Return the (X, Y) coordinate for the center point of the cell that contains the specified text.  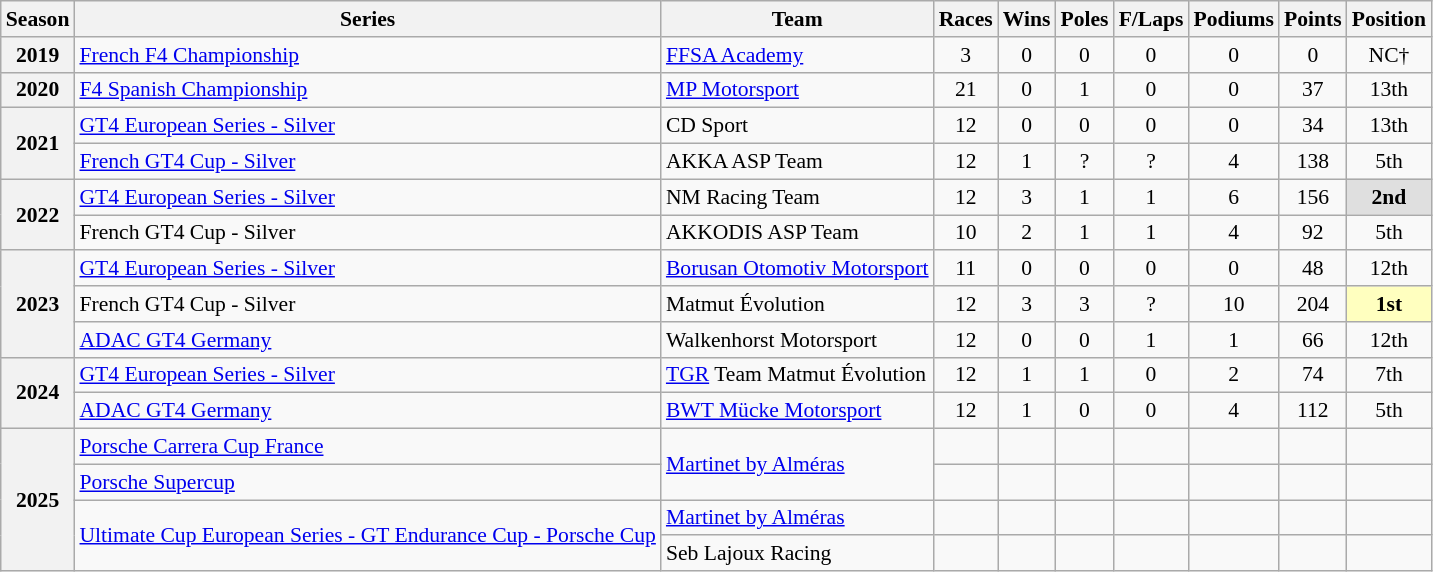
11 (966, 269)
AKKA ASP Team (798, 162)
Season (38, 19)
F/Laps (1152, 19)
66 (1313, 340)
48 (1313, 269)
Ultimate Cup European Series - GT Endurance Cup - Porsche Cup (367, 536)
1st (1389, 304)
2021 (38, 144)
Races (966, 19)
BWT Mücke Motorsport (798, 411)
CD Sport (798, 126)
Series (367, 19)
AKKODIS ASP Team (798, 233)
Podiums (1234, 19)
Walkenhorst Motorsport (798, 340)
156 (1313, 197)
F4 Spanish Championship (367, 90)
2020 (38, 90)
FFSA Academy (798, 55)
37 (1313, 90)
Seb Lajoux Racing (798, 554)
74 (1313, 375)
TGR Team Matmut Évolution (798, 375)
7th (1389, 375)
2nd (1389, 197)
6 (1234, 197)
Porsche Carrera Cup France (367, 447)
NC† (1389, 55)
Team (798, 19)
NM Racing Team (798, 197)
Porsche Supercup (367, 482)
Borusan Otomotiv Motorsport (798, 269)
2023 (38, 304)
112 (1313, 411)
138 (1313, 162)
92 (1313, 233)
Points (1313, 19)
2022 (38, 214)
Wins (1027, 19)
34 (1313, 126)
2024 (38, 392)
2019 (38, 55)
Matmut Évolution (798, 304)
French F4 Championship (367, 55)
204 (1313, 304)
2025 (38, 500)
21 (966, 90)
Poles (1084, 19)
Position (1389, 19)
MP Motorsport (798, 90)
